For the text-containing cell, return its midpoint in [x, y] coordinate format. 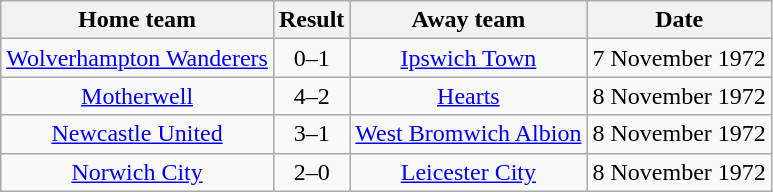
Date [679, 20]
3–1 [311, 134]
Norwich City [138, 172]
West Bromwich Albion [468, 134]
Home team [138, 20]
2–0 [311, 172]
Wolverhampton Wanderers [138, 58]
Away team [468, 20]
Ipswich Town [468, 58]
Newcastle United [138, 134]
Hearts [468, 96]
Leicester City [468, 172]
4–2 [311, 96]
7 November 1972 [679, 58]
Motherwell [138, 96]
0–1 [311, 58]
Result [311, 20]
